Return the (X, Y) coordinate for the center point of the cell that contains the specified text.  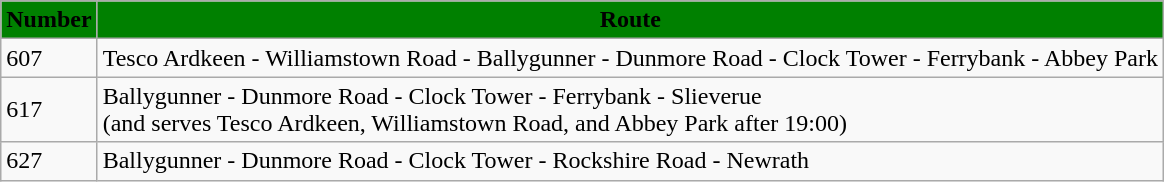
Route (630, 20)
Tesco Ardkeen - Williamstown Road - Ballygunner - Dunmore Road - Clock Tower - Ferrybank - Abbey Park (630, 58)
Ballygunner - Dunmore Road - Clock Tower - Rockshire Road - Newrath (630, 161)
627 (49, 161)
617 (49, 110)
607 (49, 58)
Ballygunner - Dunmore Road - Clock Tower - Ferrybank - Slieverue(and serves Tesco Ardkeen, Williamstown Road, and Abbey Park after 19:00) (630, 110)
Number (49, 20)
